Pinpoint the cell where the given text exists, returning its (X, Y) midpoint coordinate. 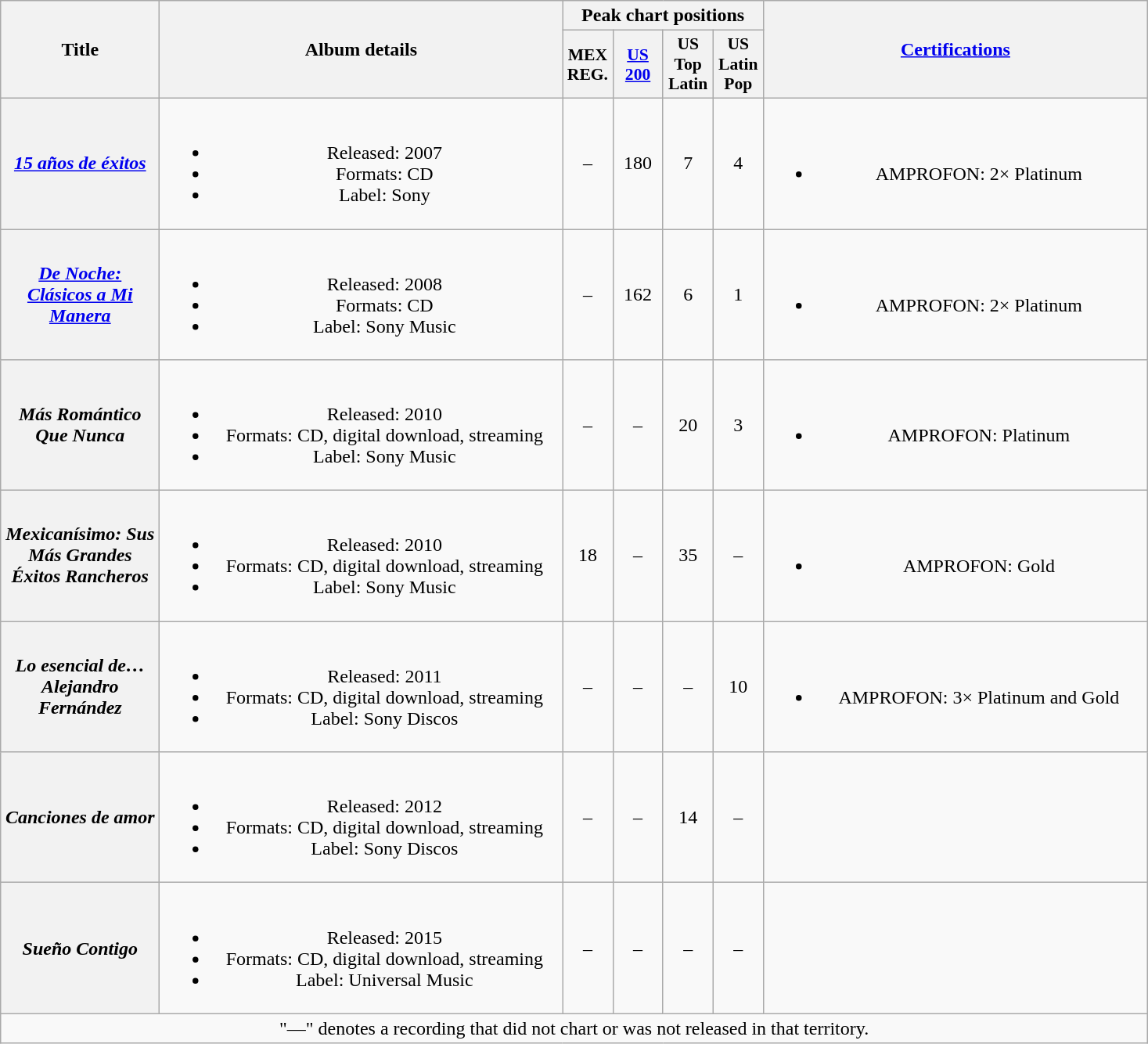
20 (688, 426)
18 (588, 556)
Lo esencial de… Alejandro Fernández (80, 687)
Title (80, 50)
14 (688, 817)
Released: 2008Formats: CDLabel: Sony Music (362, 294)
35 (688, 556)
Album details (362, 50)
1 (738, 294)
3 (738, 426)
De Noche: Clásicos a Mi Manera (80, 294)
AMPROFON: Platinum (955, 426)
Mexicanísimo: Sus Más Grandes Éxitos Rancheros (80, 556)
162 (638, 294)
Certifications (955, 50)
USLatinPop (738, 64)
6 (688, 294)
4 (738, 163)
Released: 2012Formats: CD, digital download, streamingLabel: Sony Discos (362, 817)
USTopLatin (688, 64)
7 (688, 163)
15 años de éxitos (80, 163)
US200 (638, 64)
Sueño Contigo (80, 949)
Peak chart positions (663, 16)
Released: 2011Formats: CD, digital download, streamingLabel: Sony Discos (362, 687)
MEXREG. (588, 64)
Más Romántico Que Nunca (80, 426)
Released: 2015Formats: CD, digital download, streamingLabel: Universal Music (362, 949)
Canciones de amor (80, 817)
Released: 2007Formats: CDLabel: Sony (362, 163)
"—" denotes a recording that did not chart or was not released in that territory. (574, 1028)
AMPROFON: Gold (955, 556)
AMPROFON: 3× Platinum and Gold (955, 687)
180 (638, 163)
10 (738, 687)
